Extract the [X, Y] coordinate from the center of the cell holding the provided text.  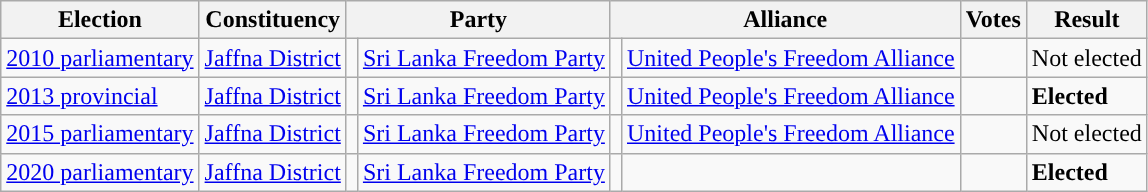
2020 parliamentary [100, 172]
Party [478, 20]
Election [100, 20]
Alliance [785, 20]
Result [1086, 20]
Votes [993, 20]
2015 parliamentary [100, 134]
2010 parliamentary [100, 58]
Constituency [272, 20]
2013 provincial [100, 96]
